From the cell containing the given text, extract its center point as [x, y] coordinate. 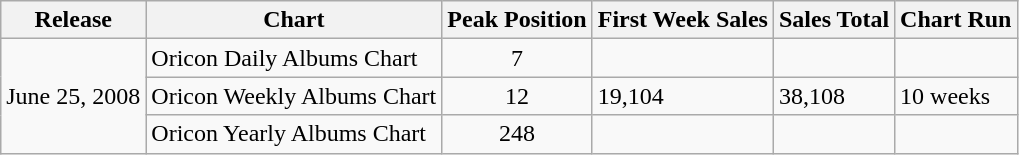
Chart [294, 20]
38,108 [834, 96]
Release [74, 20]
Sales Total [834, 20]
Chart Run [956, 20]
10 weeks [956, 96]
Oricon Daily Albums Chart [294, 58]
June 25, 2008 [74, 96]
First Week Sales [682, 20]
Oricon Yearly Albums Chart [294, 134]
248 [517, 134]
Oricon Weekly Albums Chart [294, 96]
Peak Position [517, 20]
12 [517, 96]
19,104 [682, 96]
7 [517, 58]
